Search for the cell housing the specified text and yield its [X, Y] center coordinate. 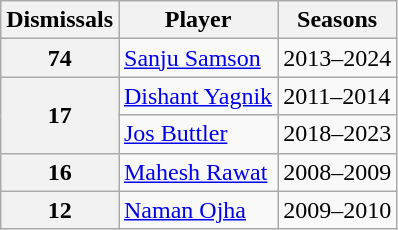
Mahesh Rawat [198, 172]
2011–2014 [338, 96]
16 [60, 172]
Player [198, 20]
12 [60, 210]
Sanju Samson [198, 58]
Seasons [338, 20]
2008–2009 [338, 172]
2013–2024 [338, 58]
2009–2010 [338, 210]
2018–2023 [338, 134]
74 [60, 58]
Jos Buttler [198, 134]
Dishant Yagnik [198, 96]
17 [60, 115]
Naman Ojha [198, 210]
Dismissals [60, 20]
